Output the [X, Y] coordinate of the center of the cell containing the given text.  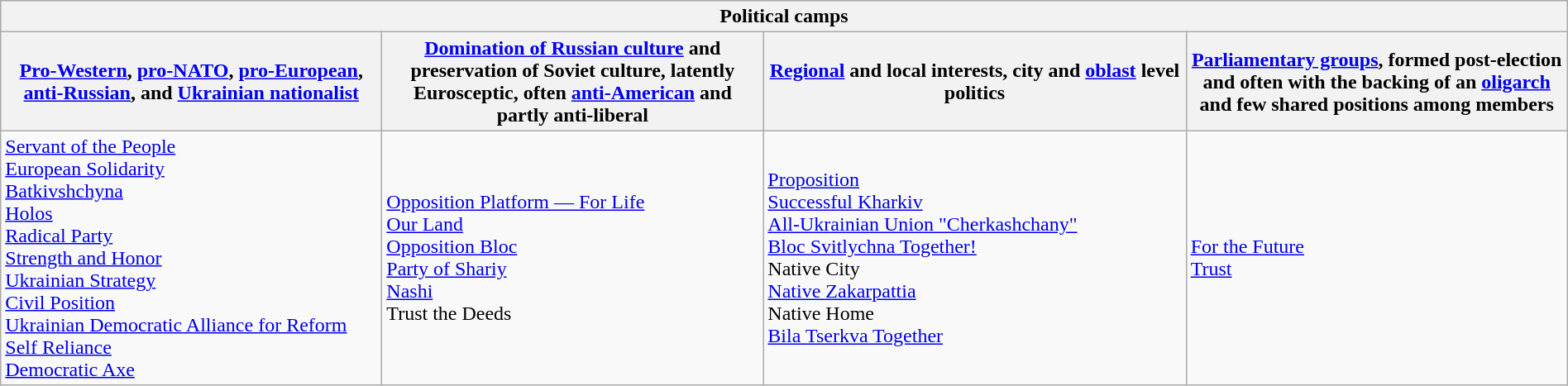
Pro-Western, pro-NATO, pro-European, anti-Russian, and Ukrainian nationalist [192, 81]
Parliamentary groups, formed post-election and often with the backing of an oligarch and few shared positions among members [1376, 81]
For the FutureTrust [1376, 258]
Opposition Platform — For LifeOur LandOpposition BlocParty of ShariyNashiTrust the Deeds [572, 258]
Regional and local interests, city and oblast level politics [974, 81]
Political camps [784, 17]
Domination of Russian culture and preservation of Soviet culture, latently Eurosceptic, often anti-American and partly anti-liberal [572, 81]
